Scan for the cell matching the given text and deliver its (X, Y) coordinate at center. 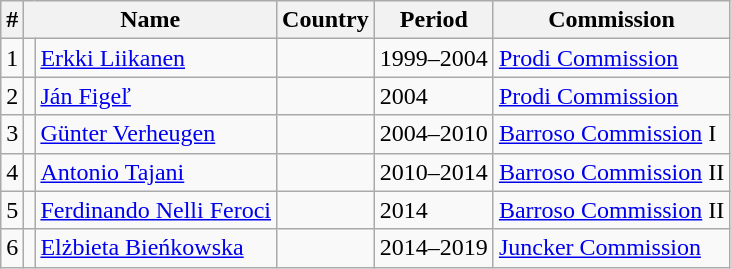
2004 (434, 96)
2004–2010 (434, 134)
Antonio Tajani (156, 172)
1999–2004 (434, 58)
Ján Figeľ (156, 96)
6 (12, 248)
Ferdinando Nelli Feroci (156, 210)
1 (12, 58)
Barroso Commission I (611, 134)
3 (12, 134)
# (12, 20)
5 (12, 210)
Juncker Commission (611, 248)
Country (326, 20)
Name (150, 20)
Erkki Liikanen (156, 58)
4 (12, 172)
2010–2014 (434, 172)
Commission (611, 20)
2014–2019 (434, 248)
Period (434, 20)
2 (12, 96)
Elżbieta Bieńkowska (156, 248)
Günter Verheugen (156, 134)
2014 (434, 210)
